Pinpoint the cell where the given text exists, returning its [X, Y] midpoint coordinate. 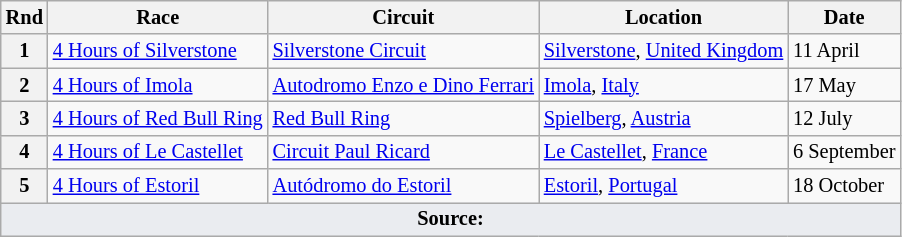
Location [664, 17]
Autodromo Enzo e Dino Ferrari [404, 85]
1 [24, 51]
Estoril, Portugal [664, 186]
Imola, Italy [664, 85]
Circuit Paul Ricard [404, 152]
4 Hours of Silverstone [158, 51]
Rnd [24, 17]
4 Hours of Imola [158, 85]
Source: [451, 219]
12 July [844, 118]
Autódromo do Estoril [404, 186]
Spielberg, Austria [664, 118]
17 May [844, 85]
Red Bull Ring [404, 118]
Date [844, 17]
2 [24, 85]
Le Castellet, France [664, 152]
11 April [844, 51]
4 [24, 152]
Race [158, 17]
4 Hours of Red Bull Ring [158, 118]
3 [24, 118]
Silverstone Circuit [404, 51]
Circuit [404, 17]
6 September [844, 152]
4 Hours of Estoril [158, 186]
Silverstone, United Kingdom [664, 51]
5 [24, 186]
18 October [844, 186]
4 Hours of Le Castellet [158, 152]
